Capture the cell that displays the provided text and extract its (X, Y) central coordinate. 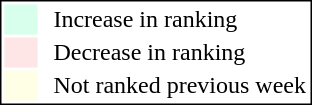
Not ranked previous week (180, 85)
Decrease in ranking (180, 53)
Increase in ranking (180, 19)
